Determine the (x, y) coordinate at the center of the cell enclosing the given text.  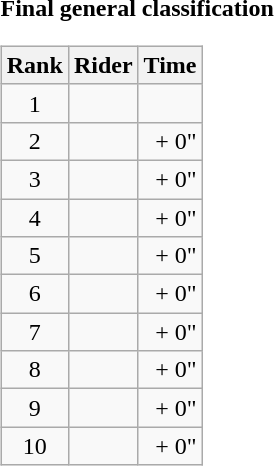
6 (34, 294)
9 (34, 408)
1 (34, 103)
5 (34, 256)
10 (34, 446)
4 (34, 217)
Rank (34, 65)
Time (170, 65)
8 (34, 370)
Rider (103, 65)
7 (34, 332)
2 (34, 141)
3 (34, 179)
